Return the (x, y) coordinate for the center point of the cell that contains the specified text.  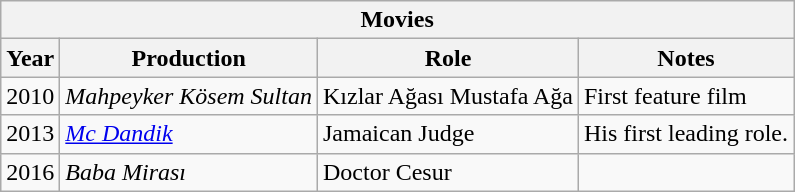
His first leading role. (686, 134)
Movies (398, 20)
2010 (30, 96)
Production (189, 58)
Mc Dandik (189, 134)
Notes (686, 58)
Doctor Cesur (448, 172)
Role (448, 58)
Year (30, 58)
First feature film (686, 96)
2013 (30, 134)
Kızlar Ağası Mustafa Ağa (448, 96)
Baba Mirası (189, 172)
Jamaican Judge (448, 134)
2016 (30, 172)
Mahpeyker Kösem Sultan (189, 96)
